Extract the [x, y] coordinate from the center of the cell holding the provided text.  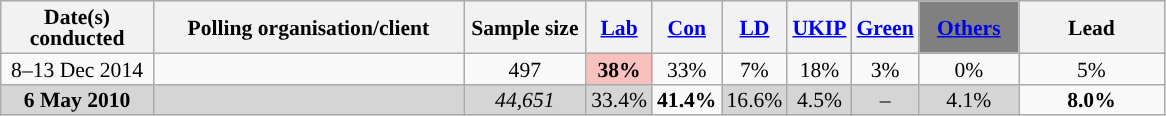
44,651 [526, 100]
8.0% [1092, 100]
0% [969, 68]
6 May 2010 [78, 100]
4.1% [969, 100]
– [884, 100]
18% [819, 68]
7% [755, 68]
5% [1092, 68]
Others [969, 27]
Date(s)conducted [78, 27]
Con [686, 27]
Sample size [526, 27]
8–13 Dec 2014 [78, 68]
33% [686, 68]
4.5% [819, 100]
3% [884, 68]
Green [884, 27]
LD [755, 27]
33.4% [619, 100]
UKIP [819, 27]
Lead [1092, 27]
497 [526, 68]
16.6% [755, 100]
41.4% [686, 100]
Lab [619, 27]
38% [619, 68]
Polling organisation/client [308, 27]
